Detect which cell encompasses the target text, then output its [x, y] center coordinate. 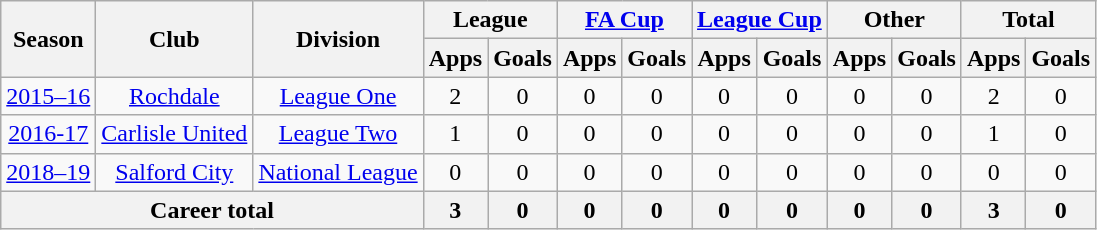
Rochdale [174, 96]
Division [338, 39]
Club [174, 39]
Carlisle United [174, 134]
Other [894, 20]
League [490, 20]
League Two [338, 134]
Salford City [174, 172]
Career total [212, 210]
2015–16 [48, 96]
Total [1028, 20]
Season [48, 39]
FA Cup [624, 20]
League One [338, 96]
2018–19 [48, 172]
League Cup [760, 20]
National League [338, 172]
2016-17 [48, 134]
